Detect which cell encompasses the target text, then output its [x, y] center coordinate. 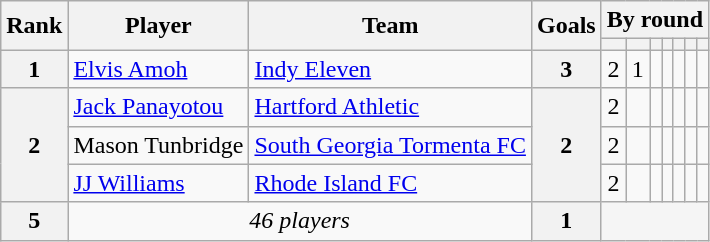
Indy Eleven [390, 69]
Rhode Island FC [390, 183]
South Georgia Tormenta FC [390, 145]
JJ Williams [158, 183]
Rank [34, 26]
Hartford Athletic [390, 107]
5 [34, 221]
Jack Panayotou [158, 107]
By round [654, 20]
46 players [300, 221]
Elvis Amoh [158, 69]
Goals [566, 26]
Player [158, 26]
Team [390, 26]
Mason Tunbridge [158, 145]
3 [566, 69]
